Pinpoint the cell where the given text exists, returning its (x, y) midpoint coordinate. 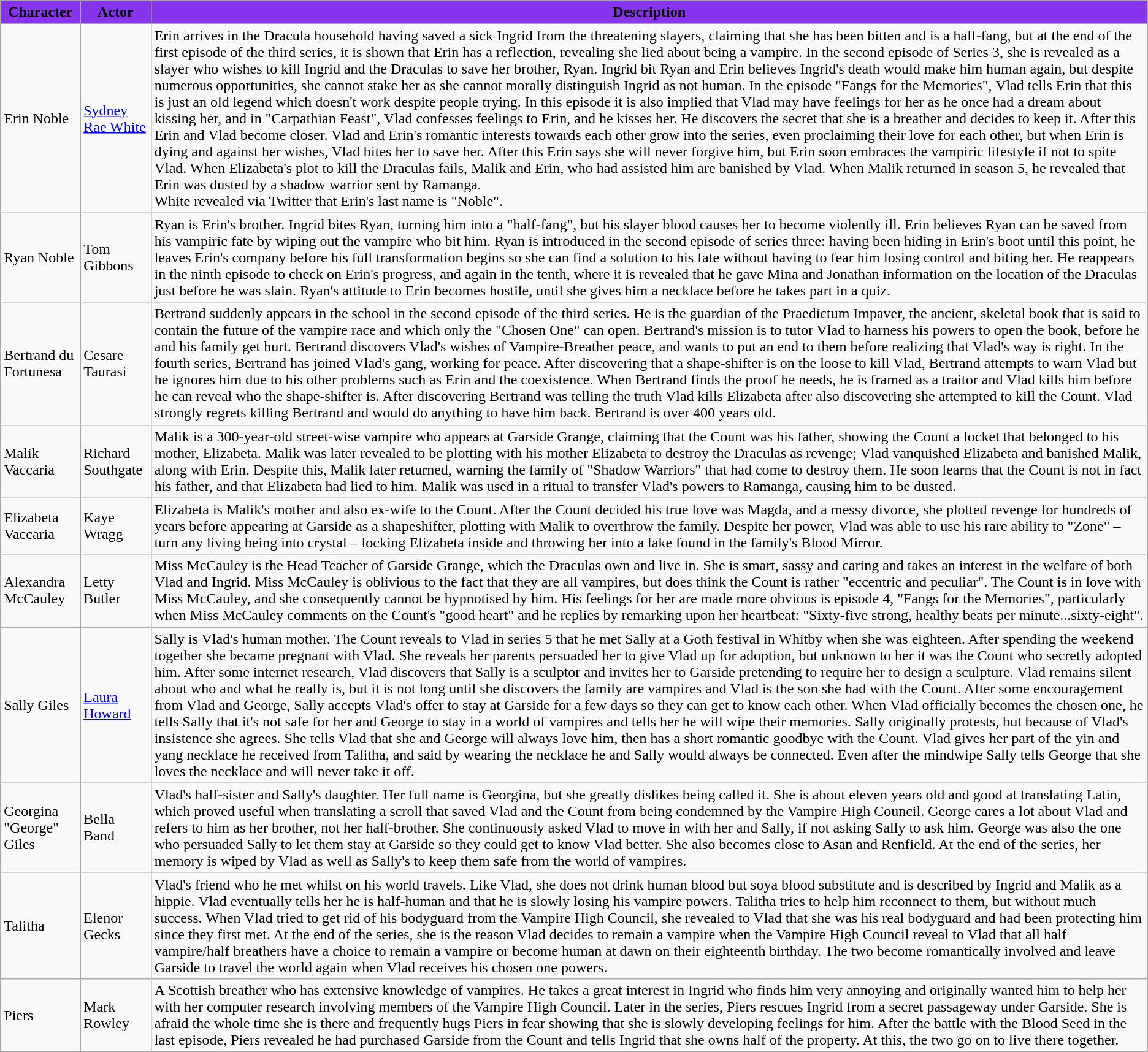
Cesare Taurasi (115, 364)
Sydney Rae White (115, 118)
Character (40, 12)
Malik Vaccaria (40, 461)
Bertrand du Fortunesa (40, 364)
Erin Noble (40, 118)
Laura Howard (115, 705)
Mark Rowley (115, 1015)
Piers (40, 1015)
Description (649, 12)
Sally Giles (40, 705)
Ryan Noble (40, 257)
Kaye Wragg (115, 526)
Georgina "George" Giles (40, 828)
Tom Gibbons (115, 257)
Bella Band (115, 828)
Actor (115, 12)
Richard Southgate (115, 461)
Letty Butler (115, 591)
Talitha (40, 926)
Elizabeta Vaccaria (40, 526)
Alexandra McCauley (40, 591)
Elenor Gecks (115, 926)
